Locate the cell with the specified text and output its (X, Y) center coordinate. 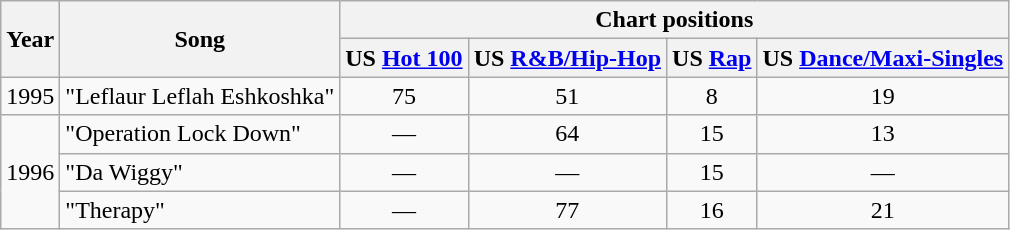
19 (883, 96)
1996 (30, 172)
64 (567, 134)
Chart positions (674, 20)
"Operation Lock Down" (200, 134)
Song (200, 39)
US Hot 100 (404, 58)
US Rap (712, 58)
1995 (30, 96)
13 (883, 134)
75 (404, 96)
"Leflaur Leflah Eshkoshka" (200, 96)
"Therapy" (200, 210)
Year (30, 39)
US Dance/Maxi-Singles (883, 58)
"Da Wiggy" (200, 172)
16 (712, 210)
77 (567, 210)
US R&B/Hip-Hop (567, 58)
51 (567, 96)
8 (712, 96)
21 (883, 210)
